Pinpoint the cell where the given text exists, returning its [X, Y] midpoint coordinate. 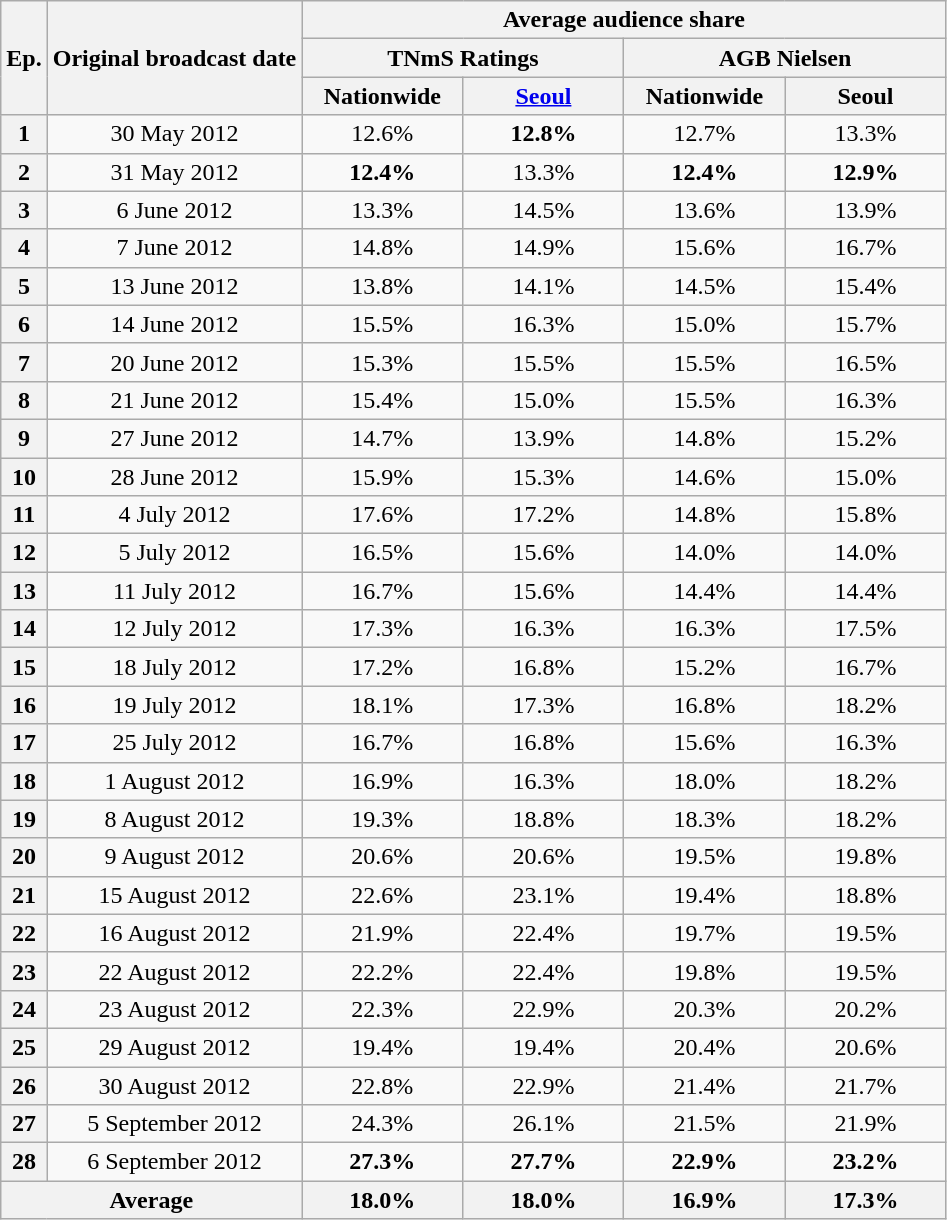
12.6% [382, 134]
11 July 2012 [174, 591]
3 [24, 210]
27 June 2012 [174, 438]
23.1% [544, 895]
22 [24, 933]
18.3% [704, 819]
22.8% [382, 1085]
12.7% [704, 134]
Average audience share [624, 20]
27.3% [382, 1162]
21.4% [704, 1085]
20.2% [866, 1009]
15.8% [866, 515]
28 [24, 1162]
Average [152, 1200]
21.7% [866, 1085]
14 [24, 629]
12.8% [544, 134]
5 July 2012 [174, 553]
13 [24, 591]
29 August 2012 [174, 1047]
15 August 2012 [174, 895]
17.6% [382, 515]
1 August 2012 [174, 781]
20 June 2012 [174, 362]
8 August 2012 [174, 819]
27.7% [544, 1162]
4 July 2012 [174, 515]
14.7% [382, 438]
26 [24, 1085]
18.1% [382, 705]
23.2% [866, 1162]
30 May 2012 [174, 134]
22.3% [382, 1009]
15 [24, 667]
16 August 2012 [174, 933]
6 September 2012 [174, 1162]
19 [24, 819]
12 [24, 553]
14.9% [544, 248]
7 [24, 362]
18 July 2012 [174, 667]
30 August 2012 [174, 1085]
25 [24, 1047]
23 August 2012 [174, 1009]
2 [24, 172]
13.8% [382, 286]
6 [24, 324]
11 [24, 515]
Original broadcast date [174, 58]
22.6% [382, 895]
Ep. [24, 58]
14.6% [704, 477]
22.2% [382, 971]
21 June 2012 [174, 400]
9 [24, 438]
14 June 2012 [174, 324]
31 May 2012 [174, 172]
10 [24, 477]
28 June 2012 [174, 477]
20.4% [704, 1047]
19.3% [382, 819]
17 [24, 743]
5 [24, 286]
TNmS Ratings [463, 58]
4 [24, 248]
6 June 2012 [174, 210]
5 September 2012 [174, 1124]
9 August 2012 [174, 857]
15.9% [382, 477]
19.7% [704, 933]
15.7% [866, 324]
1 [24, 134]
18 [24, 781]
20.3% [704, 1009]
21.5% [704, 1124]
14.1% [544, 286]
12 July 2012 [174, 629]
22 August 2012 [174, 971]
27 [24, 1124]
24 [24, 1009]
12.9% [866, 172]
17.5% [866, 629]
21 [24, 895]
13 June 2012 [174, 286]
AGB Nielsen [785, 58]
24.3% [382, 1124]
23 [24, 971]
20 [24, 857]
7 June 2012 [174, 248]
26.1% [544, 1124]
25 July 2012 [174, 743]
13.6% [704, 210]
19 July 2012 [174, 705]
16 [24, 705]
8 [24, 400]
